Return (X, Y) of the center of cell containing provided text 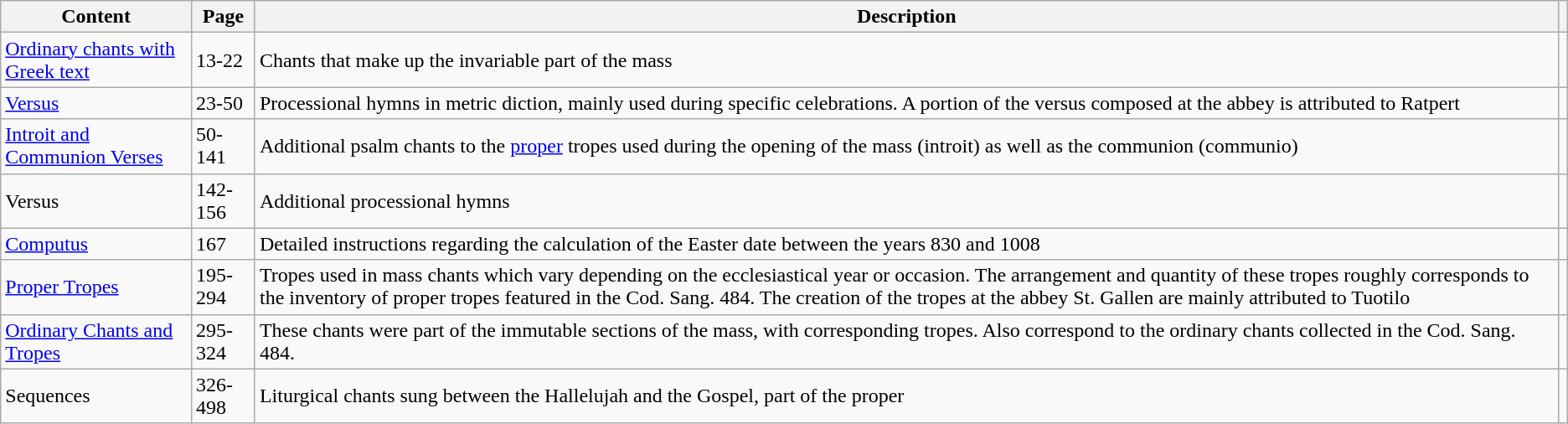
Sequences (96, 396)
195-294 (223, 287)
Detailed instructions regarding the calculation of the Easter date between the years 830 and 1008 (906, 244)
Ordinary chants with Greek text (96, 60)
13-22 (223, 60)
Computus (96, 244)
295-324 (223, 342)
Description (906, 17)
Proper Tropes (96, 287)
167 (223, 244)
23-50 (223, 103)
Introit and Communion Verses (96, 146)
Chants that make up the invariable part of the mass (906, 60)
Liturgical chants sung between the Hallelujah and the Gospel, part of the proper (906, 396)
326-498 (223, 396)
Content (96, 17)
Page (223, 17)
142-156 (223, 201)
Additional processional hymns (906, 201)
Additional psalm chants to the proper tropes used during the opening of the mass (introit) as well as the communion (communio) (906, 146)
50-141 (223, 146)
Ordinary Chants and Tropes (96, 342)
